Pinpoint the cell where the given text exists, returning its [X, Y] midpoint coordinate. 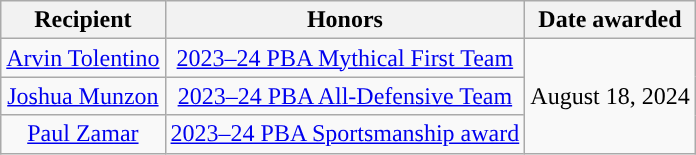
Honors [345, 20]
Date awarded [610, 20]
2023–24 PBA All-Defensive Team [345, 96]
Joshua Munzon [83, 96]
August 18, 2024 [610, 96]
Arvin Tolentino [83, 58]
2023–24 PBA Mythical First Team [345, 58]
Paul Zamar [83, 134]
2023–24 PBA Sportsmanship award [345, 134]
Recipient [83, 20]
